Identify which cell holds the provided text, then report its (x, y) central coordinate. 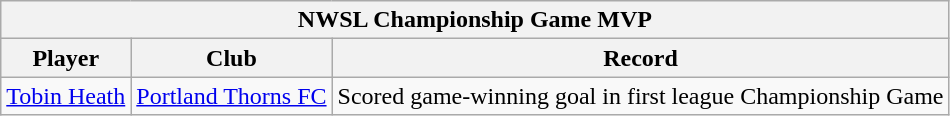
Scored game-winning goal in first league Championship Game (640, 96)
Player (66, 58)
Record (640, 58)
Club (232, 58)
Portland Thorns FC (232, 96)
NWSL Championship Game MVP (475, 20)
Tobin Heath (66, 96)
